Find where the given text appears and provide that cell's center as [x, y] coordinate. 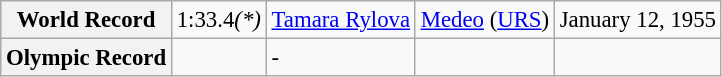
Medeo (URS) [484, 20]
- [340, 58]
Olympic Record [86, 58]
1:33.4(*) [218, 20]
Tamara Rylova [340, 20]
World Record [86, 20]
January 12, 1955 [638, 20]
